Pinpoint the cell where the given text exists, returning its (X, Y) midpoint coordinate. 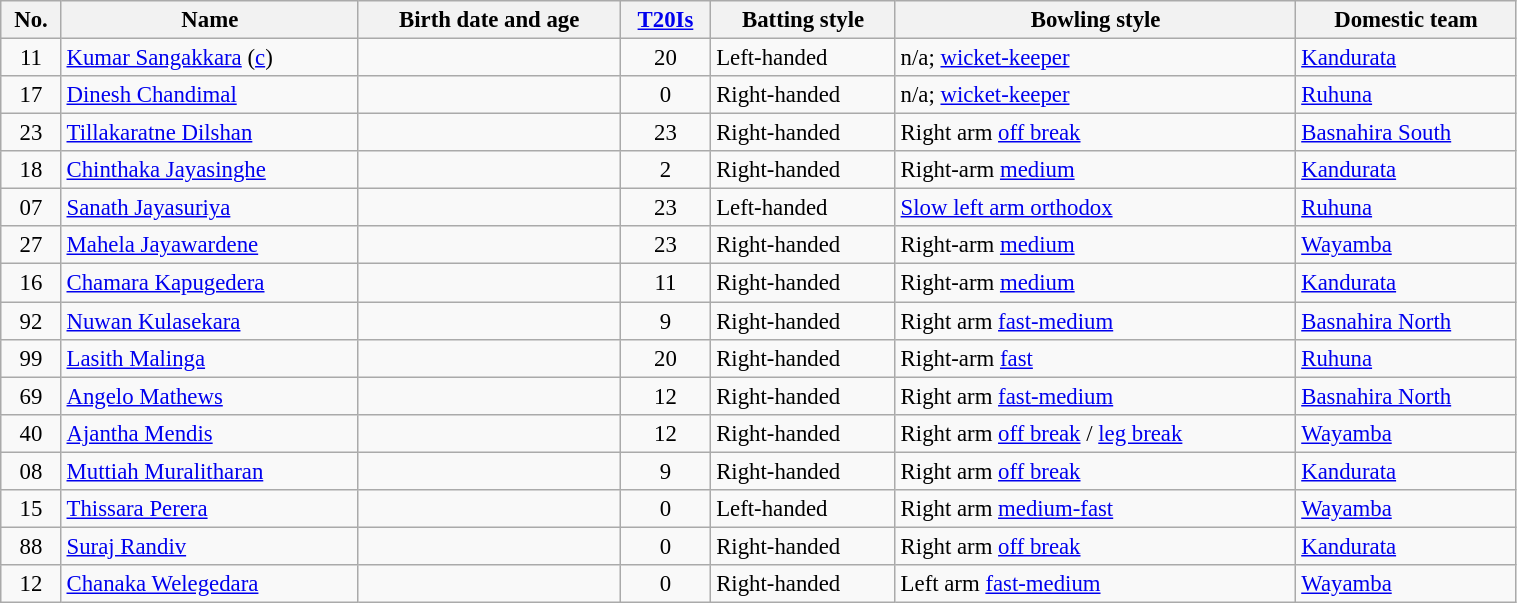
40 (31, 433)
Chinthaka Jayasinghe (210, 170)
2 (666, 170)
15 (31, 509)
27 (31, 245)
Left arm fast-medium (1096, 584)
Chamara Kapugedera (210, 283)
Lasith Malinga (210, 358)
17 (31, 95)
16 (31, 283)
88 (31, 546)
Slow left arm orthodox (1096, 208)
18 (31, 170)
Batting style (803, 20)
Chanaka Welegedara (210, 584)
08 (31, 471)
Sanath Jayasuriya (210, 208)
Tillakaratne Dilshan (210, 133)
Domestic team (1406, 20)
T20Is (666, 20)
07 (31, 208)
Dinesh Chandimal (210, 95)
Suraj Randiv (210, 546)
Name (210, 20)
Angelo Mathews (210, 396)
Ajantha Mendis (210, 433)
Basnahira South (1406, 133)
99 (31, 358)
Muttiah Muralitharan (210, 471)
No. (31, 20)
Right arm off break / leg break (1096, 433)
Right arm medium-fast (1096, 509)
Kumar Sangakkara (c) (210, 58)
92 (31, 321)
Birth date and age (489, 20)
Mahela Jayawardene (210, 245)
Nuwan Kulasekara (210, 321)
69 (31, 396)
Thissara Perera (210, 509)
Bowling style (1096, 20)
Right-arm fast (1096, 358)
